Determine the [X, Y] coordinate at the center of the cell enclosing the given text.  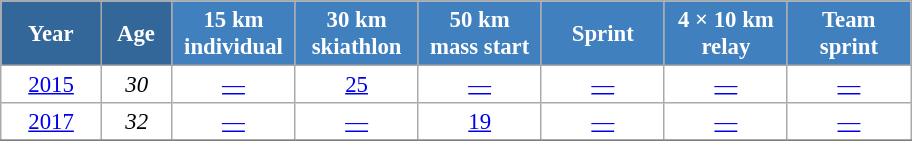
2015 [52, 85]
Age [136, 34]
30 km skiathlon [356, 34]
Team sprint [848, 34]
50 km mass start [480, 34]
Year [52, 34]
30 [136, 85]
25 [356, 85]
2017 [52, 122]
15 km individual [234, 34]
Sprint [602, 34]
19 [480, 122]
4 × 10 km relay [726, 34]
32 [136, 122]
